Capture the cell that displays the provided text and extract its (X, Y) central coordinate. 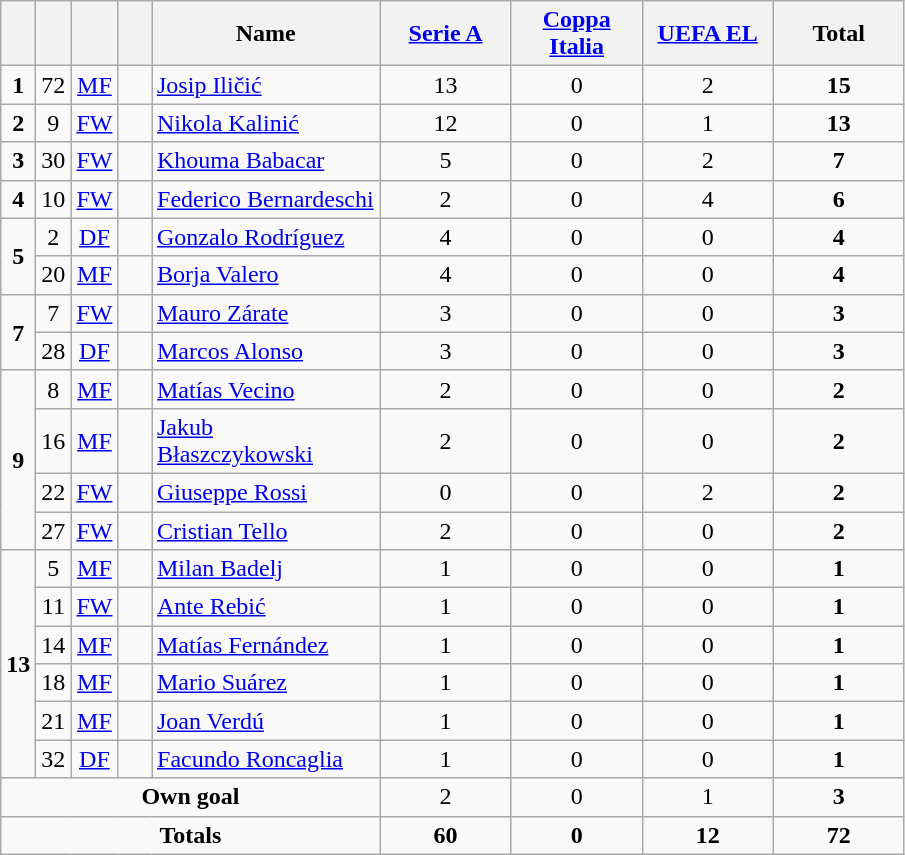
Matías Vecino (266, 389)
18 (54, 683)
Facundo Roncaglia (266, 759)
8 (54, 389)
21 (54, 721)
Josip Iličić (266, 85)
27 (54, 531)
Mauro Zárate (266, 313)
Total (838, 34)
Name (266, 34)
Gonzalo Rodríguez (266, 237)
Federico Bernardeschi (266, 199)
30 (54, 161)
60 (446, 835)
32 (54, 759)
28 (54, 351)
Cristian Tello (266, 531)
Giuseppe Rossi (266, 492)
11 (54, 607)
Own goal (190, 797)
Mario Suárez (266, 683)
Ante Rebić (266, 607)
Jakub Błaszczykowski (266, 440)
16 (54, 440)
Matías Fernández (266, 645)
Coppa Italia (576, 34)
Nikola Kalinić (266, 123)
6 (838, 199)
Serie A (446, 34)
20 (54, 275)
Marcos Alonso (266, 351)
Totals (190, 835)
Borja Valero (266, 275)
14 (54, 645)
UEFA EL (708, 34)
Joan Verdú (266, 721)
Milan Badelj (266, 569)
Khouma Babacar (266, 161)
22 (54, 492)
15 (838, 85)
10 (54, 199)
